Search for the cell housing the specified text and yield its [x, y] center coordinate. 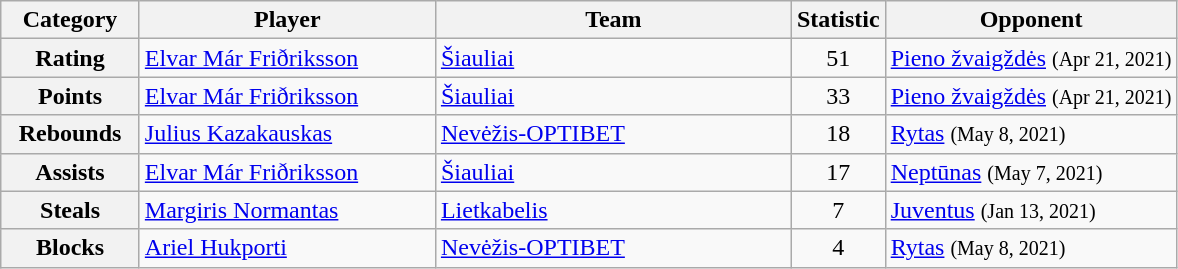
33 [838, 96]
Player [287, 20]
Points [70, 96]
Ariel Hukporti [287, 248]
Margiris Normantas [287, 210]
Rebounds [70, 134]
Steals [70, 210]
Julius Kazakauskas [287, 134]
17 [838, 172]
7 [838, 210]
Category [70, 20]
Assists [70, 172]
Team [613, 20]
Opponent [1031, 20]
Blocks [70, 248]
Juventus (Jan 13, 2021) [1031, 210]
Neptūnas (May 7, 2021) [1031, 172]
51 [838, 58]
Statistic [838, 20]
Rating [70, 58]
Lietkabelis [613, 210]
18 [838, 134]
4 [838, 248]
